For the text-containing cell, return its midpoint in (x, y) coordinate format. 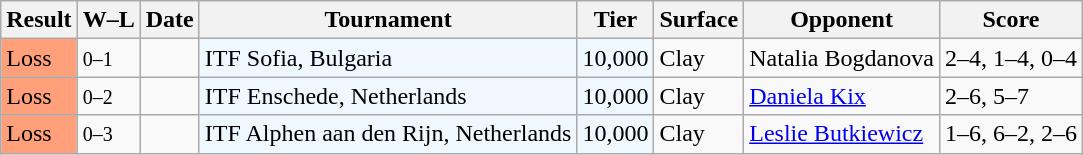
Score (1010, 20)
1–6, 6–2, 2–6 (1010, 134)
2–4, 1–4, 0–4 (1010, 58)
Tournament (388, 20)
Leslie Butkiewicz (842, 134)
0–1 (108, 58)
Surface (699, 20)
0–2 (108, 96)
2–6, 5–7 (1010, 96)
Date (170, 20)
Natalia Bogdanova (842, 58)
ITF Sofia, Bulgaria (388, 58)
Daniela Kix (842, 96)
ITF Alphen aan den Rijn, Netherlands (388, 134)
ITF Enschede, Netherlands (388, 96)
Result (39, 20)
Tier (616, 20)
W–L (108, 20)
Opponent (842, 20)
0–3 (108, 134)
